Determine the [x, y] coordinate at the center of the cell enclosing the given text.  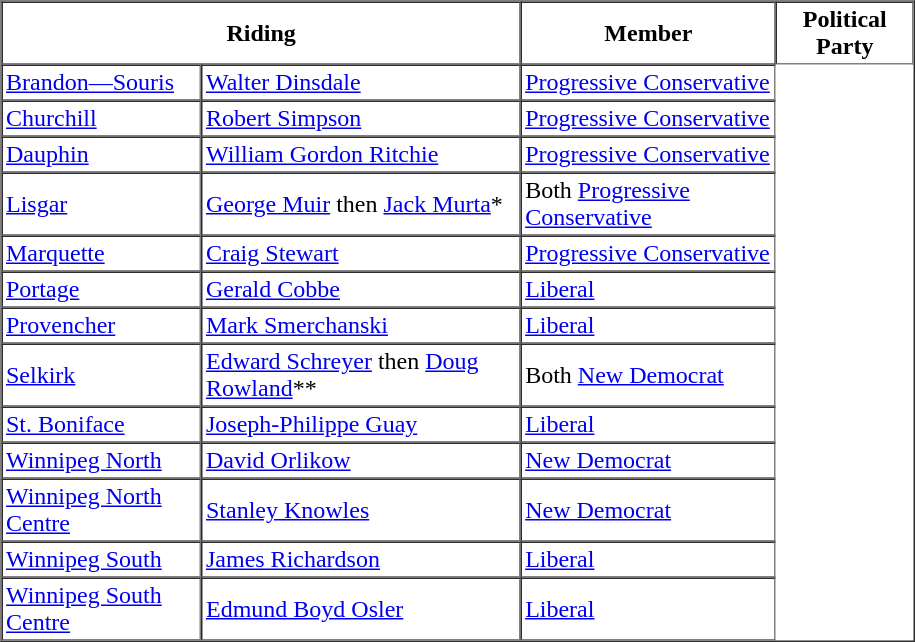
Winnipeg South [102, 560]
Portage [102, 290]
James Richardson [360, 560]
Edmund Boyd Osler [360, 610]
Member [648, 34]
Edward Schreyer then Doug Rowland** [360, 376]
Brandon—Souris [102, 82]
Both Progressive Conservative [648, 204]
Winnipeg North [102, 460]
Joseph-Philippe Guay [360, 424]
David Orlikow [360, 460]
Churchill [102, 118]
Riding [262, 34]
Provencher [102, 326]
William Gordon Ritchie [360, 154]
Robert Simpson [360, 118]
Both New Democrat [648, 376]
Dauphin [102, 154]
Gerald Cobbe [360, 290]
Marquette [102, 254]
George Muir then Jack Murta* [360, 204]
Walter Dinsdale [360, 82]
Lisgar [102, 204]
St. Boniface [102, 424]
Winnipeg North Centre [102, 510]
Selkirk [102, 376]
Stanley Knowles [360, 510]
Craig Stewart [360, 254]
Political Party [844, 34]
Winnipeg South Centre [102, 610]
Mark Smerchanski [360, 326]
